Provide the [X, Y] coordinate of the cell's center where the given text is located.  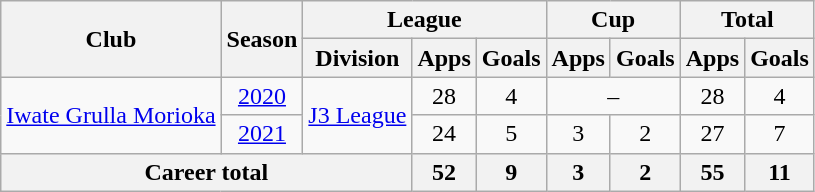
Season [262, 39]
Club [111, 39]
55 [712, 172]
Cup [613, 20]
9 [511, 172]
5 [511, 134]
Division [358, 58]
J3 League [358, 115]
2020 [262, 96]
League [424, 20]
7 [780, 134]
52 [444, 172]
Iwate Grulla Morioka [111, 115]
2021 [262, 134]
Career total [206, 172]
11 [780, 172]
24 [444, 134]
27 [712, 134]
Total [747, 20]
– [613, 96]
